Scan for the cell matching the given text and deliver its (X, Y) coordinate at center. 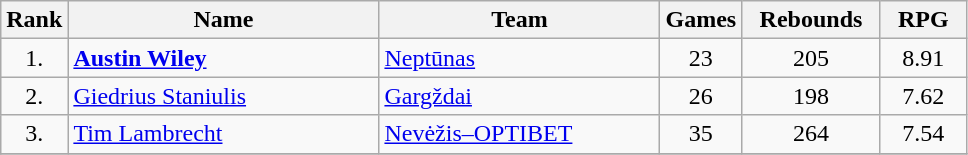
3. (34, 134)
7.54 (923, 134)
Name (224, 20)
205 (812, 58)
Neptūnas (520, 58)
8.91 (923, 58)
264 (812, 134)
7.62 (923, 96)
Team (520, 20)
RPG (923, 20)
Rebounds (812, 20)
Nevėžis–OPTIBET (520, 134)
26 (701, 96)
Austin Wiley (224, 58)
Giedrius Staniulis (224, 96)
Tim Lambrecht (224, 134)
Rank (34, 20)
35 (701, 134)
198 (812, 96)
Gargždai (520, 96)
1. (34, 58)
Games (701, 20)
23 (701, 58)
2. (34, 96)
